From the cell containing the given text, extract its center point as (X, Y) coordinate. 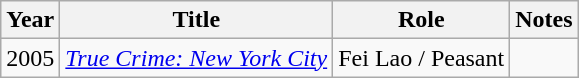
Fei Lao / Peasant (422, 58)
Role (422, 20)
Notes (544, 20)
Year (30, 20)
2005 (30, 58)
True Crime: New York City (196, 58)
Title (196, 20)
